Capture the cell that displays the provided text and extract its [X, Y] central coordinate. 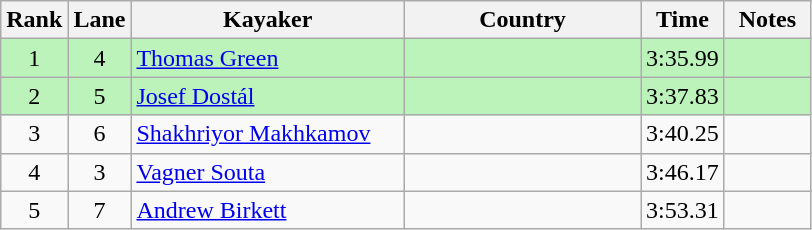
Thomas Green [268, 58]
Notes [767, 20]
6 [100, 134]
Vagner Souta [268, 172]
3:37.83 [683, 96]
2 [34, 96]
Josef Dostál [268, 96]
Time [683, 20]
3:35.99 [683, 58]
7 [100, 210]
3:40.25 [683, 134]
Andrew Birkett [268, 210]
3:46.17 [683, 172]
Shakhriyor Makhkamov [268, 134]
Kayaker [268, 20]
3:53.31 [683, 210]
1 [34, 58]
Rank [34, 20]
Lane [100, 20]
Country [522, 20]
